Scan for the cell matching the given text and deliver its [x, y] coordinate at center. 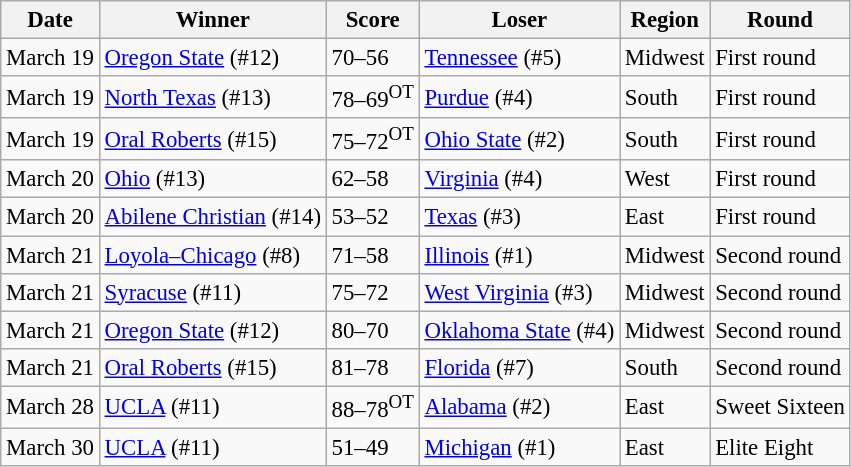
West Virginia (#3) [519, 292]
Date [50, 20]
70–56 [372, 58]
Oklahoma State (#4) [519, 330]
Florida (#7) [519, 367]
Score [372, 20]
Winner [212, 20]
88–78OT [372, 407]
Round [780, 20]
53–52 [372, 217]
62–58 [372, 179]
Ohio State (#2) [519, 139]
81–78 [372, 367]
Region [665, 20]
West [665, 179]
March 30 [50, 447]
Ohio (#13) [212, 179]
Abilene Christian (#14) [212, 217]
Virginia (#4) [519, 179]
Tennessee (#5) [519, 58]
Alabama (#2) [519, 407]
Texas (#3) [519, 217]
Illinois (#1) [519, 255]
March 28 [50, 407]
75–72OT [372, 139]
North Texas (#13) [212, 97]
Syracuse (#11) [212, 292]
Purdue (#4) [519, 97]
75–72 [372, 292]
Sweet Sixteen [780, 407]
80–70 [372, 330]
Elite Eight [780, 447]
78–69OT [372, 97]
Loser [519, 20]
Michigan (#1) [519, 447]
71–58 [372, 255]
51–49 [372, 447]
Loyola–Chicago (#8) [212, 255]
